Pinpoint the cell where the given text exists, returning its (x, y) midpoint coordinate. 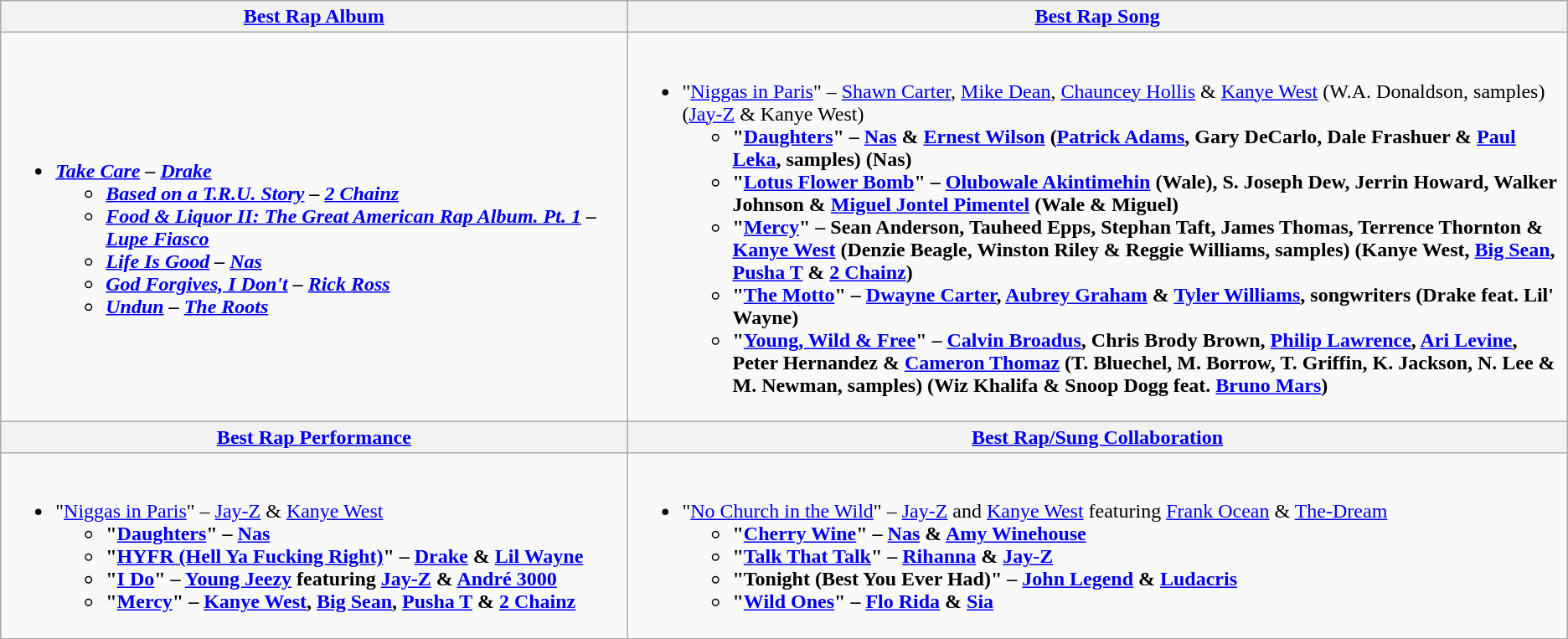
Best Rap Performance (314, 437)
Best Rap Song (1097, 17)
Best Rap/Sung Collaboration (1097, 437)
Best Rap Album (314, 17)
